Locate the cell with the specified text and output its (X, Y) center coordinate. 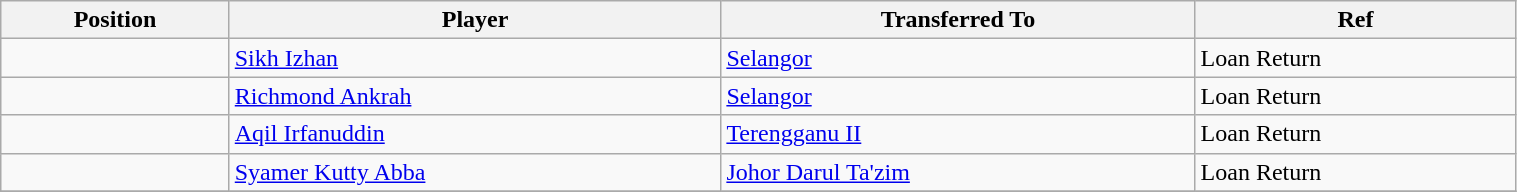
Position (115, 20)
Johor Darul Ta'zim (958, 172)
Syamer Kutty Abba (475, 172)
Aqil Irfanuddin (475, 134)
Sikh Izhan (475, 58)
Player (475, 20)
Richmond Ankrah (475, 96)
Transferred To (958, 20)
Terengganu II (958, 134)
Ref (1356, 20)
